For the text-containing cell, return its midpoint in [X, Y] coordinate format. 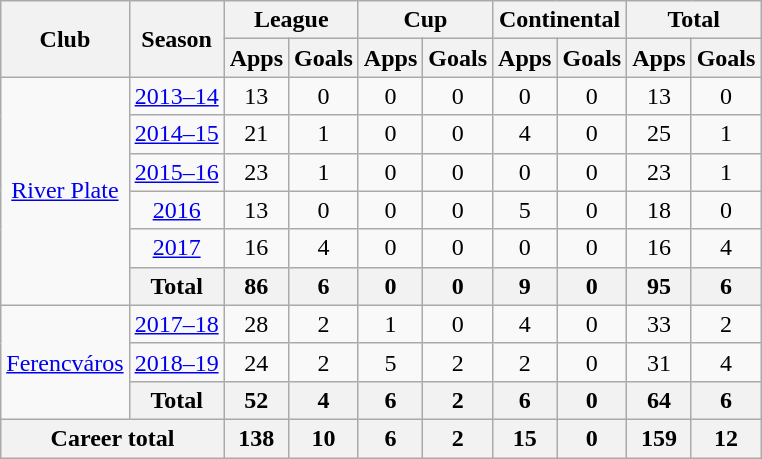
2018–19 [176, 362]
9 [525, 286]
25 [659, 134]
Continental [560, 20]
Career total [112, 438]
31 [659, 362]
138 [256, 438]
18 [659, 210]
28 [256, 324]
River Plate [65, 191]
2015–16 [176, 172]
League [291, 20]
15 [525, 438]
64 [659, 400]
12 [726, 438]
52 [256, 400]
2017 [176, 248]
2016 [176, 210]
2013–14 [176, 96]
21 [256, 134]
95 [659, 286]
33 [659, 324]
2017–18 [176, 324]
86 [256, 286]
24 [256, 362]
Season [176, 39]
10 [324, 438]
Club [65, 39]
159 [659, 438]
Cup [425, 20]
2014–15 [176, 134]
Ferencváros [65, 362]
